Search for the cell housing the specified text and yield its [x, y] center coordinate. 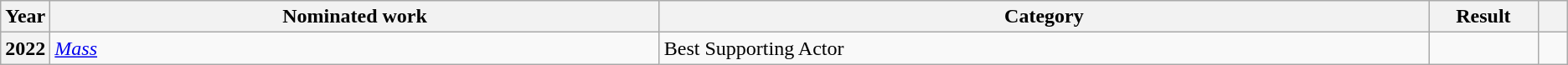
2022 [25, 48]
Nominated work [355, 17]
Mass [355, 48]
Best Supporting Actor [1044, 48]
Year [25, 17]
Result [1484, 17]
Category [1044, 17]
